Detect which cell encompasses the target text, then output its [x, y] center coordinate. 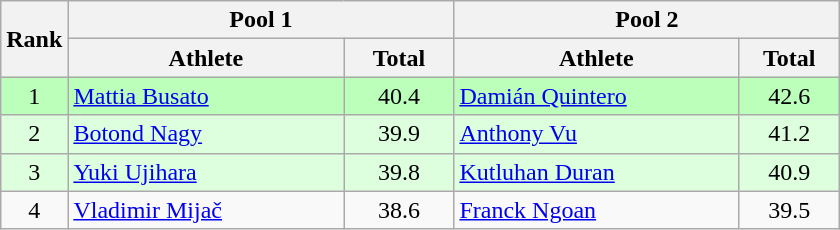
Damián Quintero [596, 96]
Franck Ngoan [596, 210]
42.6 [790, 96]
2 [34, 134]
3 [34, 172]
39.8 [399, 172]
39.9 [399, 134]
Yuki Ujihara [206, 172]
Kutluhan Duran [596, 172]
Pool 1 [261, 20]
Pool 2 [647, 20]
40.9 [790, 172]
Botond Nagy [206, 134]
38.6 [399, 210]
41.2 [790, 134]
Vladimir Mijač [206, 210]
Rank [34, 39]
1 [34, 96]
39.5 [790, 210]
4 [34, 210]
40.4 [399, 96]
Mattia Busato [206, 96]
Anthony Vu [596, 134]
